Return the [X, Y] coordinate for the center point of the cell that contains the specified text.  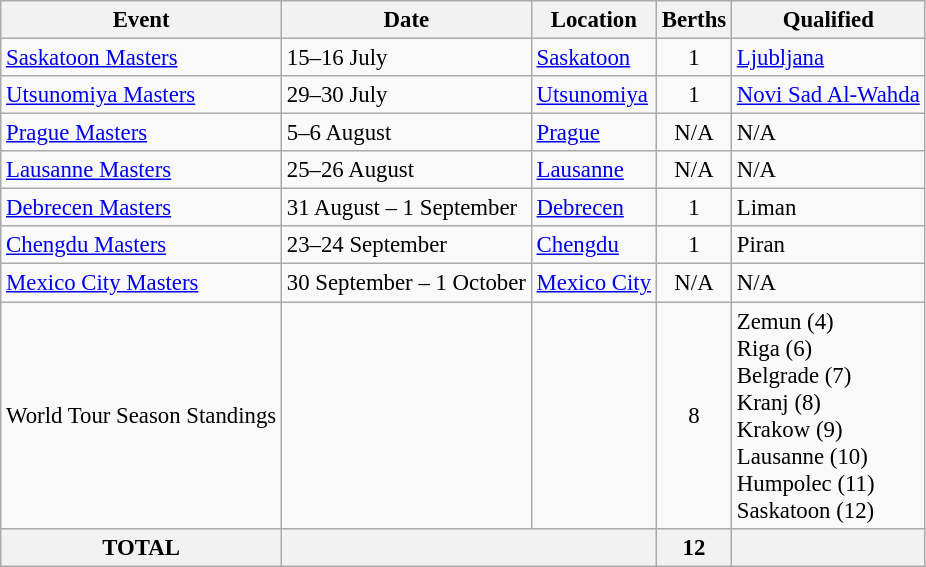
5–6 August [407, 133]
31 August – 1 September [407, 208]
Piran [829, 245]
25–26 August [407, 170]
Utsunomiya Masters [142, 95]
Saskatoon [594, 58]
Lausanne Masters [142, 170]
Novi Sad Al-Wahda [829, 95]
World Tour Season Standings [142, 416]
Mexico City Masters [142, 283]
Prague [594, 133]
23–24 September [407, 245]
Lausanne [594, 170]
TOTAL [142, 547]
Date [407, 20]
30 September – 1 October [407, 283]
Mexico City [594, 283]
Location [594, 20]
15–16 July [407, 58]
Liman [829, 208]
Prague Masters [142, 133]
Ljubljana [829, 58]
8 [694, 416]
12 [694, 547]
Qualified [829, 20]
Chengdu Masters [142, 245]
Event [142, 20]
Berths [694, 20]
Debrecen Masters [142, 208]
Saskatoon Masters [142, 58]
29–30 July [407, 95]
Utsunomiya [594, 95]
Debrecen [594, 208]
Zemun (4) Riga (6) Belgrade (7) Kranj (8) Krakow (9) Lausanne (10) Humpolec (11) Saskatoon (12) [829, 416]
Chengdu [594, 245]
